Pinpoint the cell where the given text exists, returning its (x, y) midpoint coordinate. 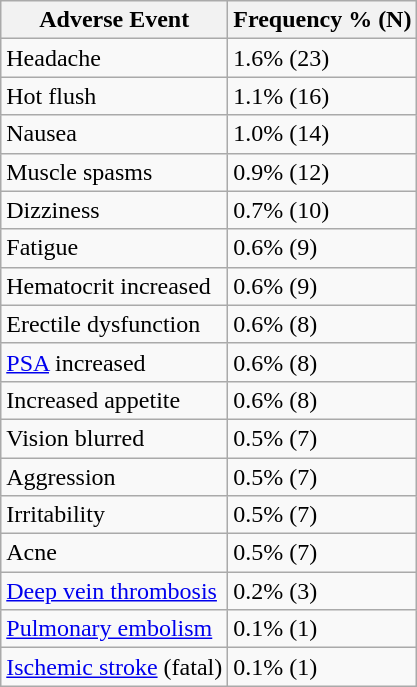
Fatigue (114, 248)
1.1% (16) (322, 96)
Ischemic stroke (fatal) (114, 667)
Acne (114, 553)
Aggression (114, 477)
Increased appetite (114, 400)
Erectile dysfunction (114, 324)
Frequency % (N) (322, 20)
Dizziness (114, 210)
Muscle spasms (114, 172)
Irritability (114, 515)
Hematocrit increased (114, 286)
Nausea (114, 134)
PSA increased (114, 362)
Adverse Event (114, 20)
0.9% (12) (322, 172)
Hot flush (114, 96)
1.6% (23) (322, 58)
Vision blurred (114, 438)
0.7% (10) (322, 210)
Pulmonary embolism (114, 629)
1.0% (14) (322, 134)
Deep vein thrombosis (114, 591)
0.2% (3) (322, 591)
Headache (114, 58)
